From the cell containing the given text, extract its center point as [X, Y] coordinate. 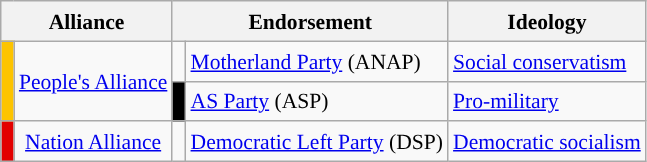
Ideology [547, 21]
People's Alliance [94, 81]
AS Party (ASP) [318, 101]
Endorsement [310, 21]
Pro-military [547, 101]
Democratic Left Party (DSP) [318, 142]
Social conservatism [547, 61]
Alliance [87, 21]
Nation Alliance [94, 142]
Motherland Party (ANAP) [318, 61]
Democratic socialism [547, 142]
